Extract the (X, Y) coordinate from the center of the cell holding the provided text.  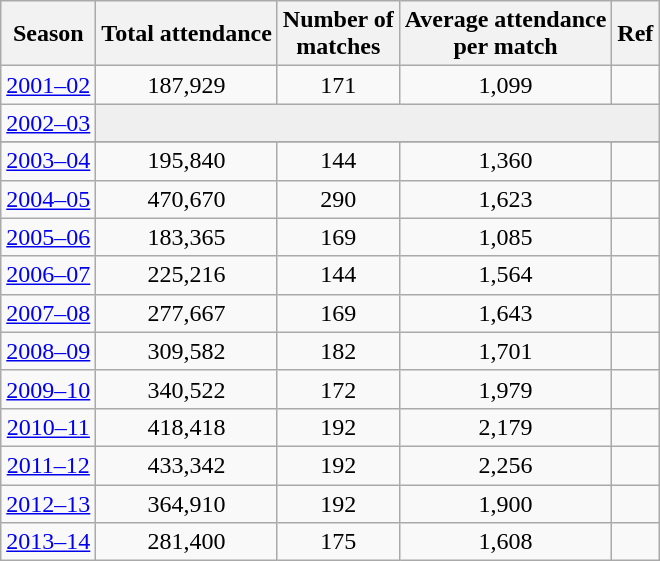
2004–05 (48, 199)
1,701 (506, 351)
Total attendance (187, 34)
1,099 (506, 85)
2,256 (506, 465)
433,342 (187, 465)
Number of matches (338, 34)
1,360 (506, 161)
1,608 (506, 542)
172 (338, 389)
Average attendanceper match (506, 34)
418,418 (187, 427)
2009–10 (48, 389)
2006–07 (48, 275)
470,670 (187, 199)
175 (338, 542)
2010–11 (48, 427)
Season (48, 34)
2013–14 (48, 542)
Ref (636, 34)
182 (338, 351)
1,643 (506, 313)
281,400 (187, 542)
364,910 (187, 503)
1,623 (506, 199)
2002–03 (48, 123)
1,564 (506, 275)
2011–12 (48, 465)
187,929 (187, 85)
2007–08 (48, 313)
2,179 (506, 427)
183,365 (187, 237)
277,667 (187, 313)
309,582 (187, 351)
340,522 (187, 389)
2005–06 (48, 237)
2012–13 (48, 503)
290 (338, 199)
2008–09 (48, 351)
2001–02 (48, 85)
1,979 (506, 389)
225,216 (187, 275)
1,900 (506, 503)
195,840 (187, 161)
2003–04 (48, 161)
171 (338, 85)
1,085 (506, 237)
